Locate the cell with the specified text and output its [X, Y] center coordinate. 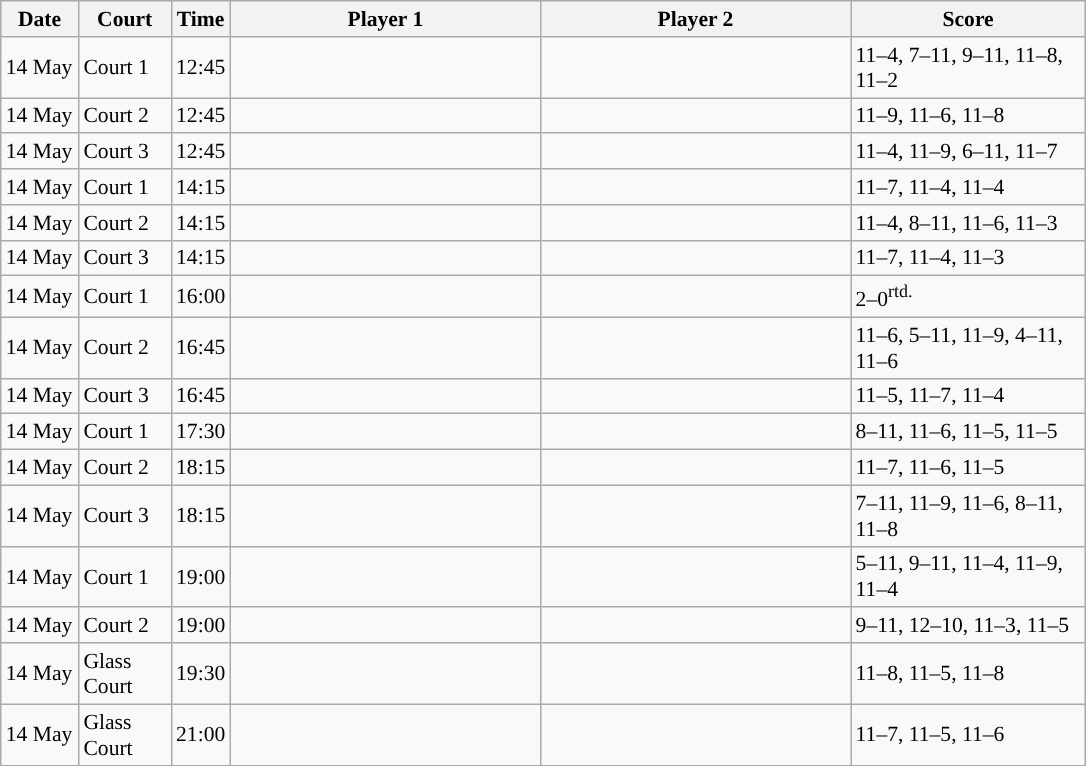
Player 1 [385, 19]
7–11, 11–9, 11–6, 8–11, 11–8 [968, 516]
Court [124, 19]
11–9, 11–6, 11–8 [968, 116]
Date [40, 19]
11–5, 11–7, 11–4 [968, 396]
11–7, 11–5, 11–6 [968, 734]
11–4, 7–11, 9–11, 11–8, 11–2 [968, 68]
19:30 [200, 674]
17:30 [200, 432]
Score [968, 19]
16:00 [200, 296]
Time [200, 19]
11–6, 5–11, 11–9, 4–11, 11–6 [968, 348]
9–11, 12–10, 11–3, 11–5 [968, 626]
11–7, 11–6, 11–5 [968, 468]
11–4, 11–9, 6–11, 11–7 [968, 152]
11–7, 11–4, 11–3 [968, 258]
21:00 [200, 734]
5–11, 9–11, 11–4, 11–9, 11–4 [968, 576]
8–11, 11–6, 11–5, 11–5 [968, 432]
11–7, 11–4, 11–4 [968, 187]
2–0rtd. [968, 296]
11–8, 11–5, 11–8 [968, 674]
Player 2 [695, 19]
11–4, 8–11, 11–6, 11–3 [968, 223]
